Pinpoint the cell where the given text exists, returning its [X, Y] midpoint coordinate. 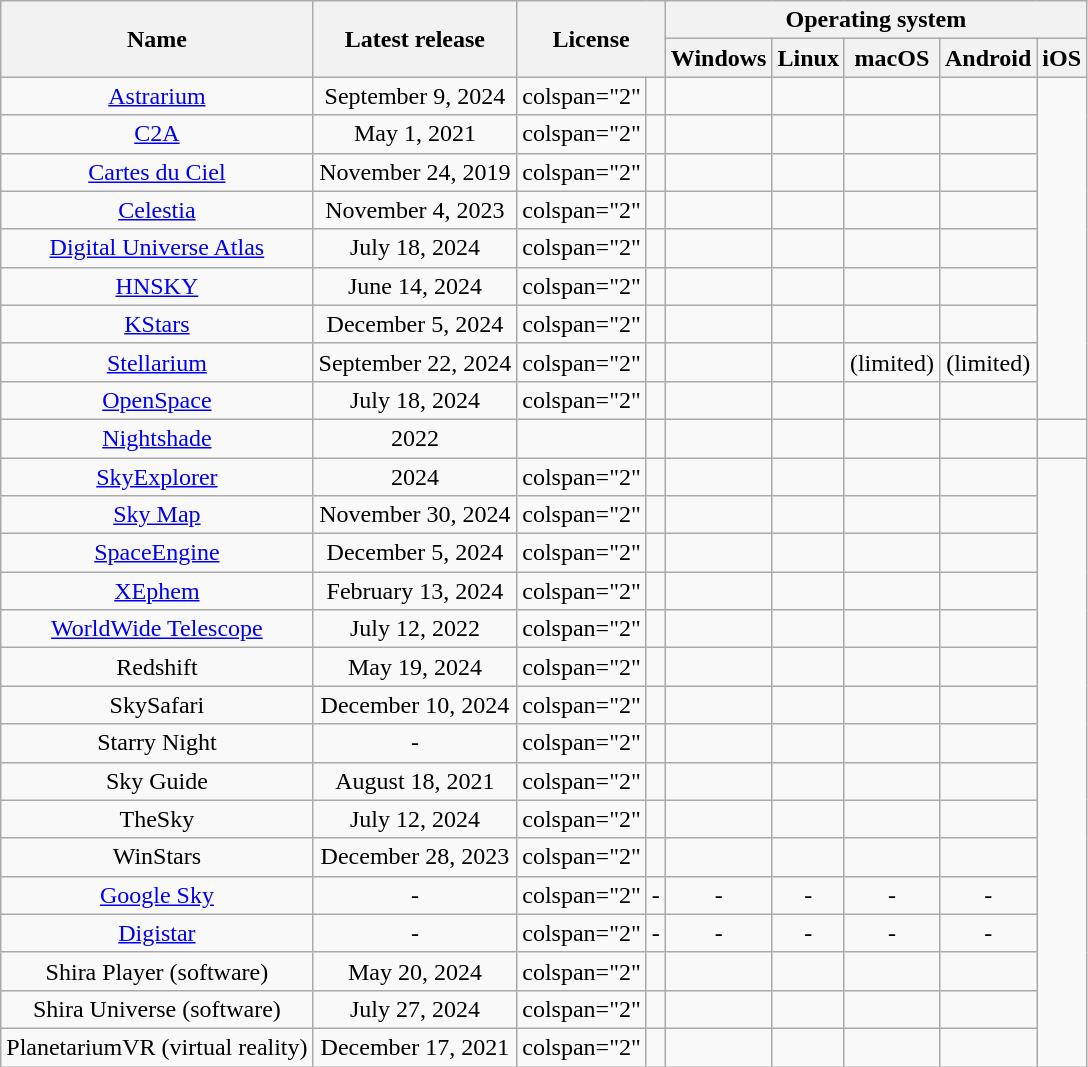
HNSKY [157, 286]
Linux [808, 58]
SkyExplorer [157, 477]
December 28, 2023 [415, 857]
SkySafari [157, 705]
XEphem [157, 591]
PlanetariumVR (virtual reality) [157, 1047]
macOS [892, 58]
Operating system [876, 20]
TheSky [157, 819]
iOS [1062, 58]
May 20, 2024 [415, 971]
SpaceEngine [157, 553]
Stellarium [157, 362]
September 9, 2024 [415, 96]
2024 [415, 477]
June 14, 2024 [415, 286]
Redshift [157, 667]
July 12, 2022 [415, 629]
Shira Universe (software) [157, 1009]
May 1, 2021 [415, 134]
November 30, 2024 [415, 515]
Starry Night [157, 743]
Android [988, 58]
Google Sky [157, 895]
OpenSpace [157, 400]
Nightshade [157, 438]
December 17, 2021 [415, 1047]
Name [157, 39]
February 13, 2024 [415, 591]
License [592, 39]
Shira Player (software) [157, 971]
May 19, 2024 [415, 667]
Sky Map [157, 515]
July 12, 2024 [415, 819]
C2A [157, 134]
KStars [157, 324]
December 10, 2024 [415, 705]
Sky Guide [157, 781]
Digistar [157, 933]
WorldWide Telescope [157, 629]
November 24, 2019 [415, 172]
November 4, 2023 [415, 210]
September 22, 2024 [415, 362]
August 18, 2021 [415, 781]
Windows [718, 58]
Cartes du Ciel [157, 172]
July 27, 2024 [415, 1009]
Latest release [415, 39]
Digital Universe Atlas [157, 248]
Celestia [157, 210]
Astrarium [157, 96]
2022 [415, 438]
WinStars [157, 857]
